For the text-containing cell, return its midpoint in (X, Y) coordinate format. 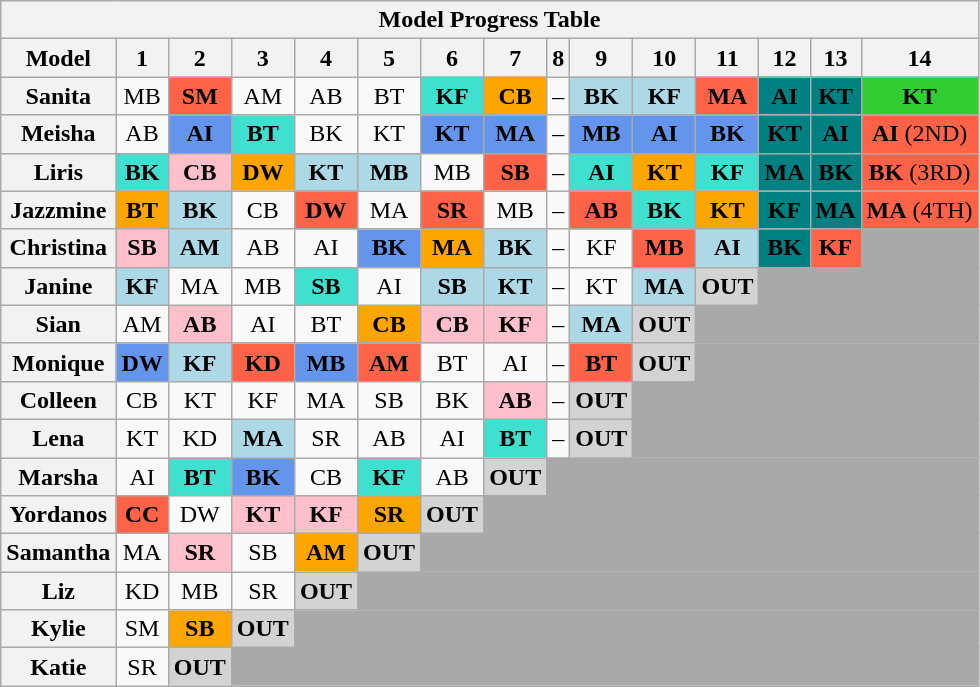
3 (262, 58)
Liris (58, 172)
Meisha (58, 134)
Sian (58, 324)
6 (452, 58)
Sanita (58, 96)
BK (3RD) (920, 172)
4 (326, 58)
Jazzmine (58, 210)
Colleen (58, 400)
5 (388, 58)
AI (2ND) (920, 134)
11 (728, 58)
Christina (58, 248)
CC (142, 515)
7 (516, 58)
Janine (58, 286)
Model (58, 58)
Katie (58, 667)
12 (784, 58)
13 (836, 58)
Lena (58, 438)
14 (920, 58)
1 (142, 58)
Samantha (58, 553)
9 (602, 58)
Yordanos (58, 515)
10 (664, 58)
Monique (58, 362)
Model Progress Table (490, 20)
8 (558, 58)
MA (4TH) (920, 210)
2 (200, 58)
Liz (58, 591)
Marsha (58, 477)
Kylie (58, 629)
